Locate the cell with the specified text and output its (X, Y) center coordinate. 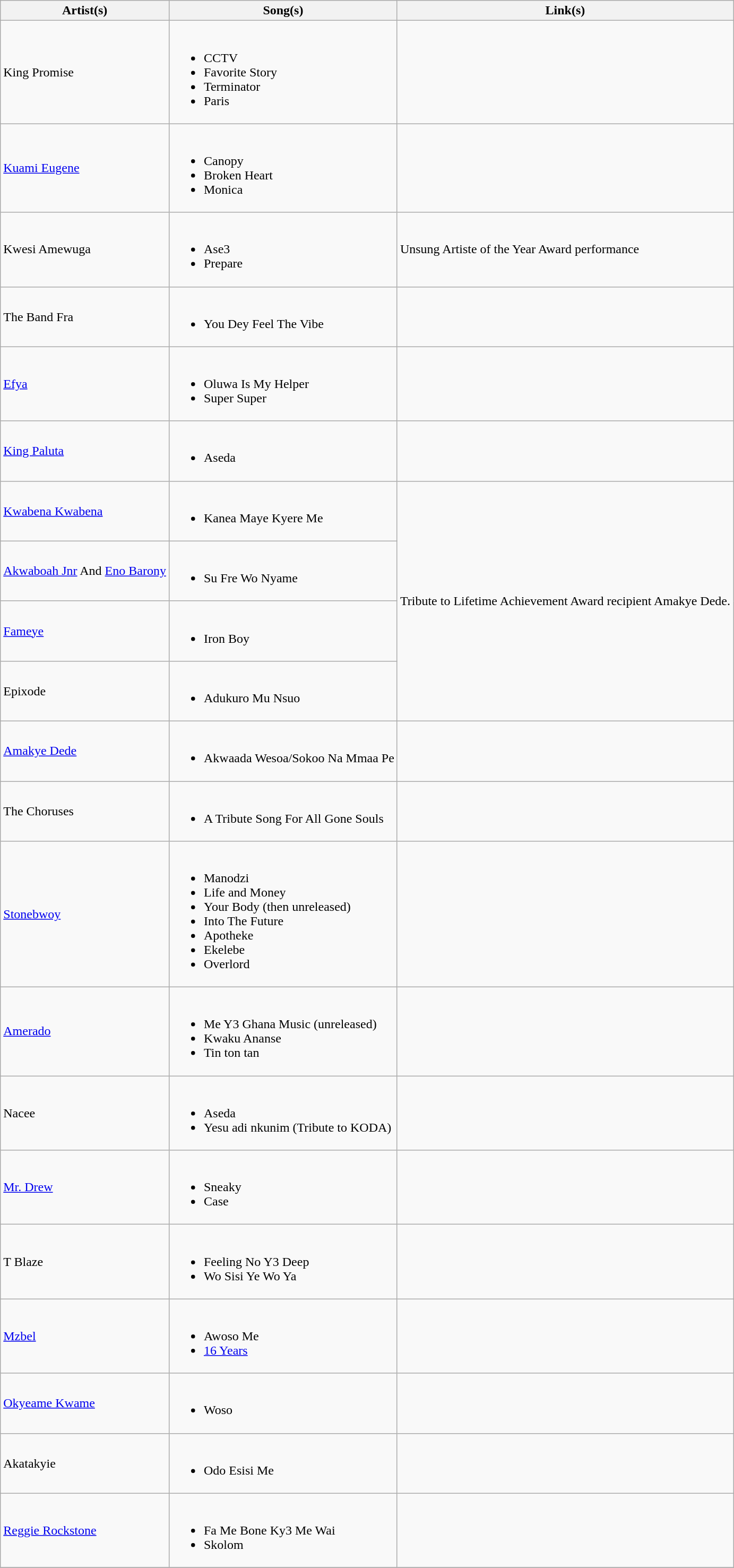
Feeling No Y3 DeepWo Sisi Ye Wo Ya (283, 1262)
You Dey Feel The Vibe (283, 316)
CanopyBroken HeartMonica (283, 168)
Su Fre Wo Nyame (283, 571)
Odo Esisi Me (283, 1463)
Amakye Dede (85, 751)
Me Y3 Ghana Music (unreleased)Kwaku AnanseTin ton tan (283, 1032)
CCTVFavorite StoryTerminatorParis (283, 72)
Adukuro Mu Nsuo (283, 691)
Amerado (85, 1032)
Aseda (283, 451)
Reggie Rockstone (85, 1530)
Kuami Eugene (85, 168)
A Tribute Song For All Gone Souls (283, 811)
Woso (283, 1403)
The Choruses (85, 811)
Kanea Maye Kyere Me (283, 511)
Awoso Me16 Years (283, 1336)
Mzbel (85, 1336)
Oluwa Is My HelperSuper Super (283, 384)
Kwesi Amewuga (85, 249)
Mr. Drew (85, 1187)
T Blaze (85, 1262)
Song(s) (283, 11)
ManodziLife and MoneyYour Body (then unreleased)Into The FutureApothekeEkelebeOverlord (283, 914)
Akwaboah Jnr And Eno Barony (85, 571)
Kwabena Kwabena (85, 511)
Efya (85, 384)
Artist(s) (85, 11)
Fa Me Bone Ky3 Me WaiSkolom (283, 1530)
Nacee (85, 1113)
Iron Boy (283, 631)
King Promise (85, 72)
Epixode (85, 691)
Okyeame Kwame (85, 1403)
SneakyCase (283, 1187)
Akatakyie (85, 1463)
Ase3Prepare (283, 249)
Akwaada Wesoa/Sokoo Na Mmaa Pe (283, 751)
The Band Fra (85, 316)
Fameye (85, 631)
King Paluta (85, 451)
Tribute to Lifetime Achievement Award recipient Amakye Dede. (565, 601)
Stonebwoy (85, 914)
AsedaYesu adi nkunim (Tribute to KODA) (283, 1113)
Unsung Artiste of the Year Award performance (565, 249)
Link(s) (565, 11)
